Detect which cell encompasses the target text, then output its [x, y] center coordinate. 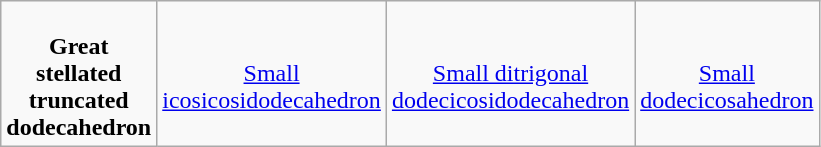
Small dodecicosahedron [727, 74]
Small ditrigonal dodecicosidodecahedron [510, 74]
Small icosicosidodecahedron [272, 74]
Great stellated truncated dodecahedron [79, 74]
